Provide the (x, y) coordinate of the cell's center where the given text is located.  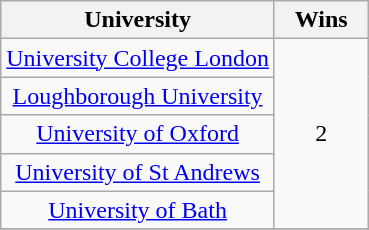
University of Bath (138, 210)
Loughborough University (138, 96)
University of Oxford (138, 134)
University College London (138, 58)
Wins (321, 20)
University of St Andrews (138, 172)
2 (321, 134)
University (138, 20)
